Return the [x, y] coordinate for the center point of the cell that contains the specified text.  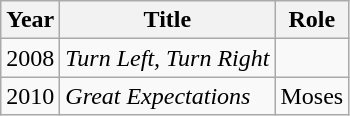
Role [312, 20]
2008 [30, 58]
Turn Left, Turn Right [168, 58]
Great Expectations [168, 96]
Moses [312, 96]
2010 [30, 96]
Year [30, 20]
Title [168, 20]
